Search for the cell housing the specified text and yield its (X, Y) center coordinate. 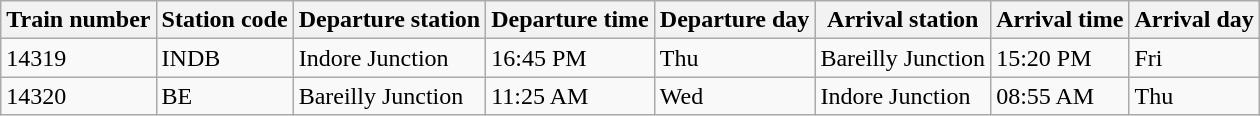
Departure day (734, 20)
11:25 AM (570, 96)
14319 (78, 58)
Arrival time (1060, 20)
Departure station (390, 20)
Arrival station (903, 20)
Station code (224, 20)
BE (224, 96)
08:55 AM (1060, 96)
Wed (734, 96)
Departure time (570, 20)
Fri (1194, 58)
16:45 PM (570, 58)
14320 (78, 96)
INDB (224, 58)
15:20 PM (1060, 58)
Arrival day (1194, 20)
Train number (78, 20)
